Detect which cell encompasses the target text, then output its [x, y] center coordinate. 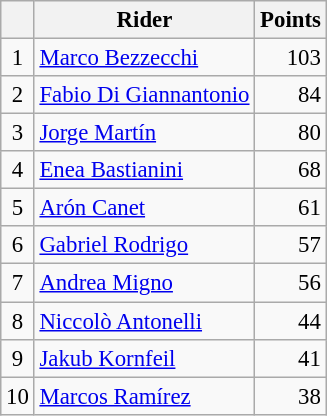
6 [18, 245]
1 [18, 58]
4 [18, 170]
80 [290, 133]
Marcos Ramírez [144, 396]
8 [18, 321]
3 [18, 133]
68 [290, 170]
Rider [144, 20]
38 [290, 396]
5 [18, 208]
Points [290, 20]
103 [290, 58]
Jakub Kornfeil [144, 358]
Enea Bastianini [144, 170]
Gabriel Rodrigo [144, 245]
Jorge Martín [144, 133]
61 [290, 208]
Niccolò Antonelli [144, 321]
44 [290, 321]
10 [18, 396]
Andrea Migno [144, 283]
9 [18, 358]
Fabio Di Giannantonio [144, 95]
7 [18, 283]
2 [18, 95]
84 [290, 95]
Marco Bezzecchi [144, 58]
Arón Canet [144, 208]
57 [290, 245]
56 [290, 283]
41 [290, 358]
